Determine the [X, Y] coordinate at the center of the cell enclosing the given text.  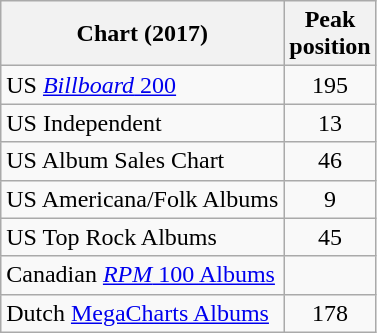
US Top Rock Albums [142, 237]
13 [330, 123]
Chart (2017) [142, 34]
US Billboard 200 [142, 85]
Dutch MegaCharts Albums [142, 313]
US Americana/Folk Albums [142, 199]
US Album Sales Chart [142, 161]
46 [330, 161]
US Independent [142, 123]
195 [330, 85]
9 [330, 199]
Peakposition [330, 34]
Canadian RPM 100 Albums [142, 275]
45 [330, 237]
178 [330, 313]
